Output the [x, y] coordinate of the center of the cell containing the given text.  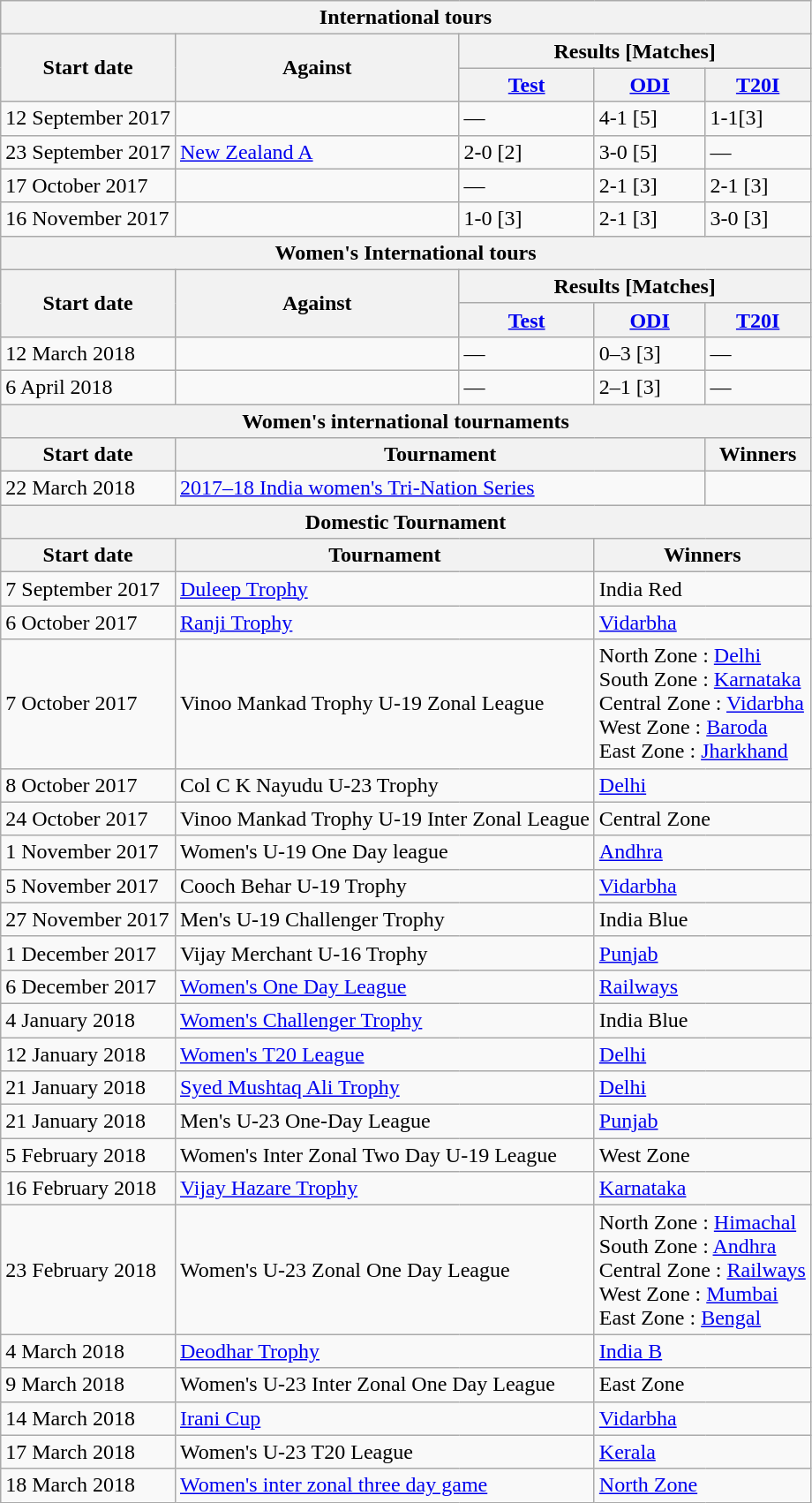
3-0 [3] [757, 219]
Women's international tournaments [406, 421]
North Zone [703, 1485]
North Zone : Delhi South Zone : Karnataka Central Zone : Vidarbha West Zone : Baroda East Zone : Jharkhand [703, 704]
Col C K Nayudu U-23 Trophy [385, 785]
Men's U-19 Challenger Trophy [385, 919]
1 December 2017 [88, 953]
Domestic Tournament [406, 522]
1 November 2017 [88, 852]
16 November 2017 [88, 219]
7 October 2017 [88, 704]
6 December 2017 [88, 986]
22 March 2018 [88, 488]
Vijay Merchant U-16 Trophy [385, 953]
North Zone : Himachal South Zone : Andhra Central Zone : Railways West Zone : Mumbai East Zone : Bengal [703, 1270]
India B [703, 1351]
Vijay Hazare Trophy [385, 1189]
4-1 [5] [650, 118]
Vinoo Mankad Trophy U-19 Zonal League [385, 704]
International tours [406, 18]
1-0 [3] [526, 219]
27 November 2017 [88, 919]
Syed Mushtaq Ali Trophy [385, 1088]
2–1 [3] [650, 387]
Deodhar Trophy [385, 1351]
Women's Challenger Trophy [385, 1020]
7 September 2017 [88, 589]
16 February 2018 [88, 1189]
18 March 2018 [88, 1485]
Women's International tours [406, 253]
Andhra [703, 852]
Women's U-23 Zonal One Day League [385, 1270]
0–3 [3] [650, 353]
2017–18 India women's Tri-Nation Series [440, 488]
Women's T20 League [385, 1054]
14 March 2018 [88, 1418]
West Zone [703, 1155]
23 February 2018 [88, 1270]
5 November 2017 [88, 886]
Vinoo Mankad Trophy U-19 Inter Zonal League [385, 819]
Railways [703, 986]
Karnataka [703, 1189]
Central Zone [703, 819]
East Zone [703, 1385]
24 October 2017 [88, 819]
9 March 2018 [88, 1385]
New Zealand A [317, 152]
Women's Inter Zonal Two Day U-19 League [385, 1155]
Women's U-23 T20 League [385, 1452]
Irani Cup [385, 1418]
12 January 2018 [88, 1054]
6 April 2018 [88, 387]
8 October 2017 [88, 785]
3-0 [5] [650, 152]
Ranji Trophy [385, 623]
12 March 2018 [88, 353]
12 September 2017 [88, 118]
17 October 2017 [88, 185]
India Red [703, 589]
Duleep Trophy [385, 589]
Kerala [703, 1452]
23 September 2017 [88, 152]
2-0 [2] [526, 152]
17 March 2018 [88, 1452]
4 January 2018 [88, 1020]
Cooch Behar U-19 Trophy [385, 886]
Women's One Day League [385, 986]
Women's U-23 Inter Zonal One Day League [385, 1385]
Men's U-23 One-Day League [385, 1122]
Women's inter zonal three day game [385, 1485]
Women's U-19 One Day league [385, 852]
6 October 2017 [88, 623]
1-1[3] [757, 118]
4 March 2018 [88, 1351]
5 February 2018 [88, 1155]
